Provide the (X, Y) coordinate of the cell's center where the given text is located.  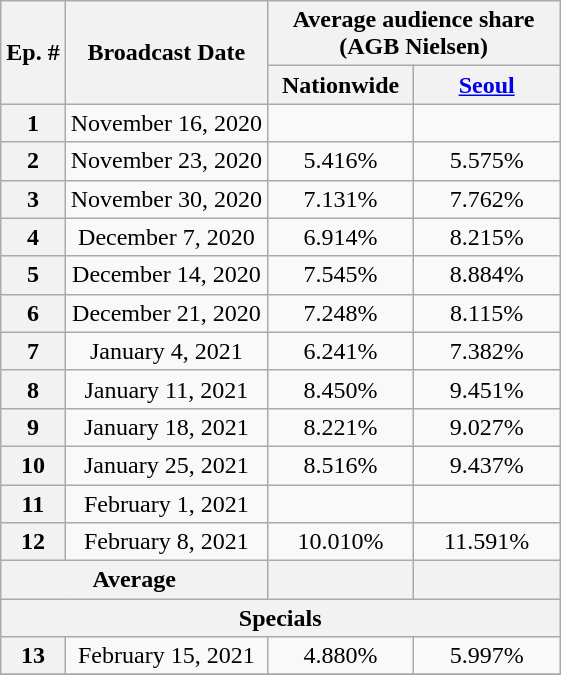
2 (33, 161)
5 (33, 275)
5.997% (487, 656)
8.115% (487, 313)
8.450% (341, 389)
January 18, 2021 (166, 427)
Specials (280, 618)
February 8, 2021 (166, 542)
12 (33, 542)
4 (33, 237)
November 16, 2020 (166, 123)
December 7, 2020 (166, 237)
9.437% (487, 465)
9 (33, 427)
9.451% (487, 389)
8.221% (341, 427)
6 (33, 313)
January 25, 2021 (166, 465)
9.027% (487, 427)
3 (33, 199)
4.880% (341, 656)
8 (33, 389)
January 11, 2021 (166, 389)
7.131% (341, 199)
8.215% (487, 237)
8.516% (341, 465)
5.416% (341, 161)
Ep. # (33, 52)
Broadcast Date (166, 52)
Nationwide (341, 85)
Seoul (487, 85)
10.010% (341, 542)
11.591% (487, 542)
November 30, 2020 (166, 199)
January 4, 2021 (166, 351)
1 (33, 123)
7 (33, 351)
December 21, 2020 (166, 313)
11 (33, 503)
6.914% (341, 237)
5.575% (487, 161)
7.762% (487, 199)
10 (33, 465)
Average (134, 580)
7.545% (341, 275)
8.884% (487, 275)
7.382% (487, 351)
November 23, 2020 (166, 161)
6.241% (341, 351)
February 1, 2021 (166, 503)
February 15, 2021 (166, 656)
December 14, 2020 (166, 275)
Average audience share(AGB Nielsen) (414, 34)
7.248% (341, 313)
13 (33, 656)
